For the text-containing cell, return its midpoint in (X, Y) coordinate format. 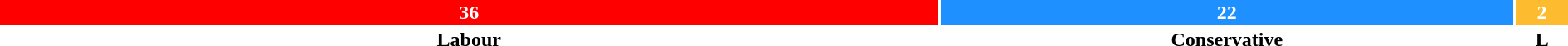
22 (1226, 12)
36 (469, 12)
2 (1541, 12)
